Return [x, y] of the center of cell containing provided text 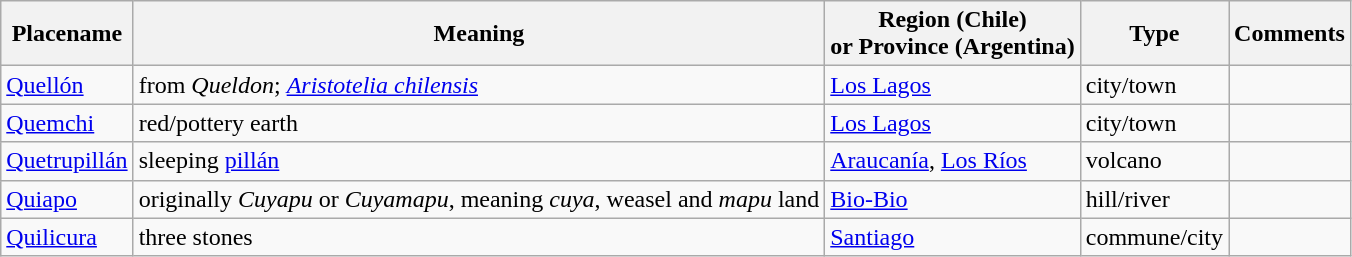
volcano [1154, 161]
Type [1154, 34]
Bio-Bio [952, 199]
three stones [479, 237]
Quellón [67, 85]
commune/city [1154, 237]
Meaning [479, 34]
sleeping pillán [479, 161]
Quilicura [67, 237]
Santiago [952, 237]
red/pottery earth [479, 123]
Quemchi [67, 123]
Araucanía, Los Ríos [952, 161]
Region (Chile)or Province (Argentina) [952, 34]
from Queldon; Aristotelia chilensis [479, 85]
hill/river [1154, 199]
originally Cuyapu or Cuyamapu, meaning cuya, weasel and mapu land [479, 199]
Quiapo [67, 199]
Comments [1290, 34]
Placename [67, 34]
Quetrupillán [67, 161]
